Scan for the cell matching the given text and deliver its [x, y] coordinate at center. 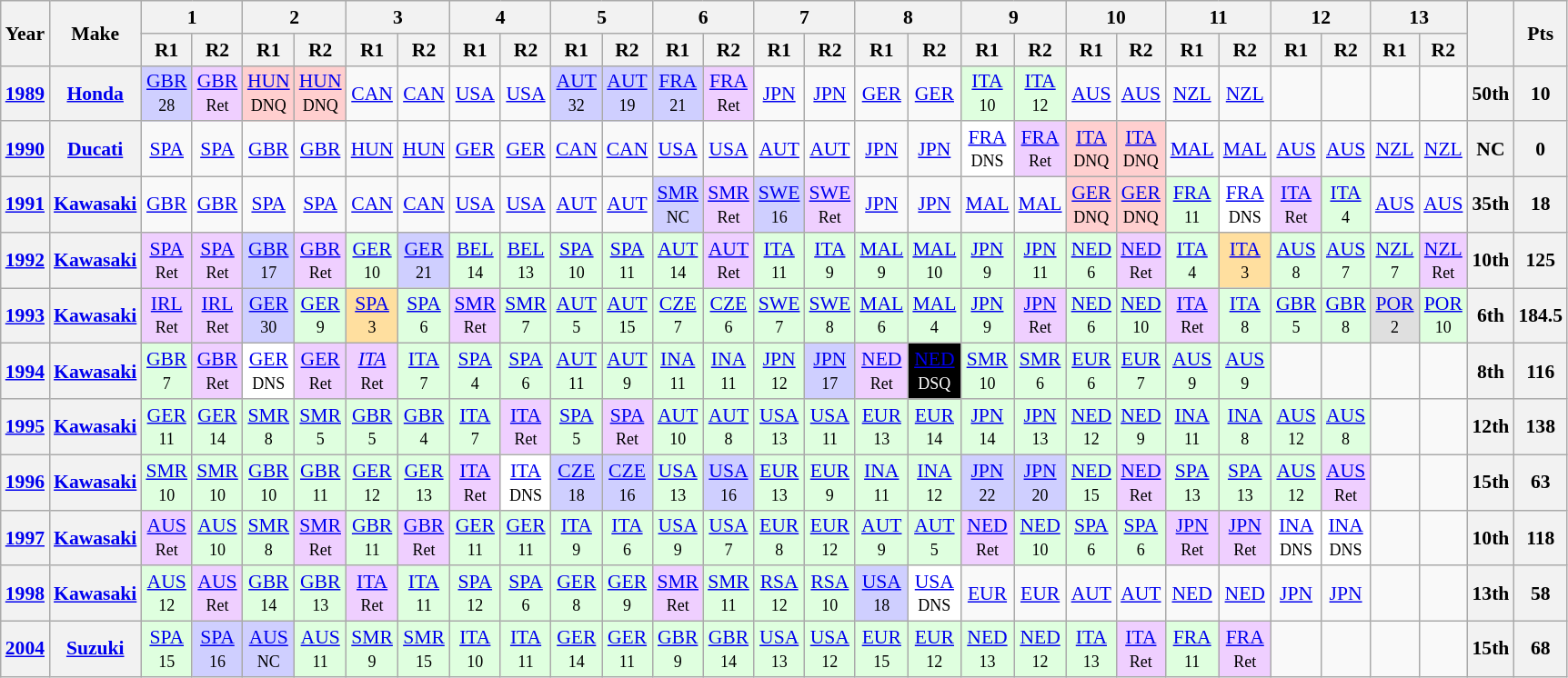
12th [1490, 427]
18 [1541, 205]
AUT19 [628, 93]
SPA4 [475, 371]
7 [804, 17]
RSA10 [830, 594]
NED13 [987, 649]
ITA13 [1091, 649]
0 [1541, 149]
NED9 [1141, 427]
SWE8 [830, 316]
Make [95, 33]
Honda [95, 93]
BEL14 [475, 260]
12 [1321, 17]
ITA8 [1245, 316]
118 [1541, 538]
SWERet [830, 205]
1991 [25, 205]
FRA21 [678, 93]
SMR9 [373, 649]
SPA10 [577, 260]
Ducati [95, 149]
6th [1490, 316]
SPA11 [628, 260]
MAL10 [934, 260]
EUR7 [1141, 371]
SMR15 [424, 649]
JPN12 [779, 371]
USA12 [830, 649]
11 [1219, 17]
GERDNS [269, 371]
184.5 [1541, 316]
EUR8 [779, 538]
58 [1541, 594]
1997 [25, 538]
ITADNS [526, 482]
1998 [25, 594]
GBR13 [320, 594]
1989 [25, 93]
GER30 [269, 316]
SMR7 [526, 316]
GBR7 [166, 371]
NED15 [1091, 482]
GBR4 [424, 427]
ITA6 [628, 538]
5 [602, 17]
1992 [25, 260]
USA9 [678, 538]
MAL4 [934, 316]
1995 [25, 427]
USA16 [729, 482]
AUT32 [577, 93]
GER12 [373, 482]
CZE6 [729, 316]
MAL9 [881, 260]
BEL13 [526, 260]
SMR5 [320, 427]
AUSNC [269, 649]
AUT14 [678, 260]
ITA12 [1040, 93]
116 [1541, 371]
SWE7 [779, 316]
SPA5 [577, 427]
ITA3 [1245, 260]
3 [398, 17]
1 [191, 17]
8th [1490, 371]
EUR14 [934, 427]
GBR9 [678, 649]
68 [1541, 649]
1993 [25, 316]
2004 [25, 649]
1994 [25, 371]
GER8 [577, 594]
AUS11 [320, 649]
USA7 [729, 538]
GER10 [373, 260]
4 [500, 17]
6 [702, 17]
Year [25, 33]
INA12 [934, 482]
8 [908, 17]
13th [1490, 594]
13 [1419, 17]
AUTRet [729, 260]
JPN20 [1040, 482]
35th [1490, 205]
RSA12 [779, 594]
USA11 [830, 427]
AUT15 [628, 316]
USA18 [881, 594]
63 [1541, 482]
SPA12 [475, 594]
125 [1541, 260]
USADNS [934, 594]
SPA15 [166, 649]
GERRet [320, 371]
JPN22 [987, 482]
2 [295, 17]
SMR6 [1040, 371]
MAL6 [881, 316]
NZLRet [1442, 260]
AUS10 [217, 538]
AUT10 [678, 427]
JPN14 [987, 427]
SPA16 [217, 649]
138 [1541, 427]
JPN17 [830, 371]
EUR9 [830, 482]
SPA3 [373, 316]
AUT11 [577, 371]
SMRNC [678, 205]
GER13 [424, 482]
NZL7 [1395, 260]
50th [1490, 93]
GBR10 [269, 482]
INA8 [1245, 427]
NEDDSQ [934, 371]
Suzuki [95, 649]
SMR11 [729, 594]
GBR17 [269, 260]
JPN13 [1040, 427]
AUT8 [729, 427]
POR2 [1395, 316]
1990 [25, 149]
Pts [1541, 33]
NC [1490, 149]
AUS7 [1346, 260]
SWE16 [779, 205]
GBR8 [1346, 316]
JPN11 [1040, 260]
1996 [25, 482]
9 [1013, 17]
CZE16 [628, 482]
EUR6 [1091, 371]
GBR28 [166, 93]
CZE7 [678, 316]
EUR15 [881, 649]
CZE18 [577, 482]
POR10 [1442, 316]
GER21 [424, 260]
